Search for the cell housing the specified text and yield its (x, y) center coordinate. 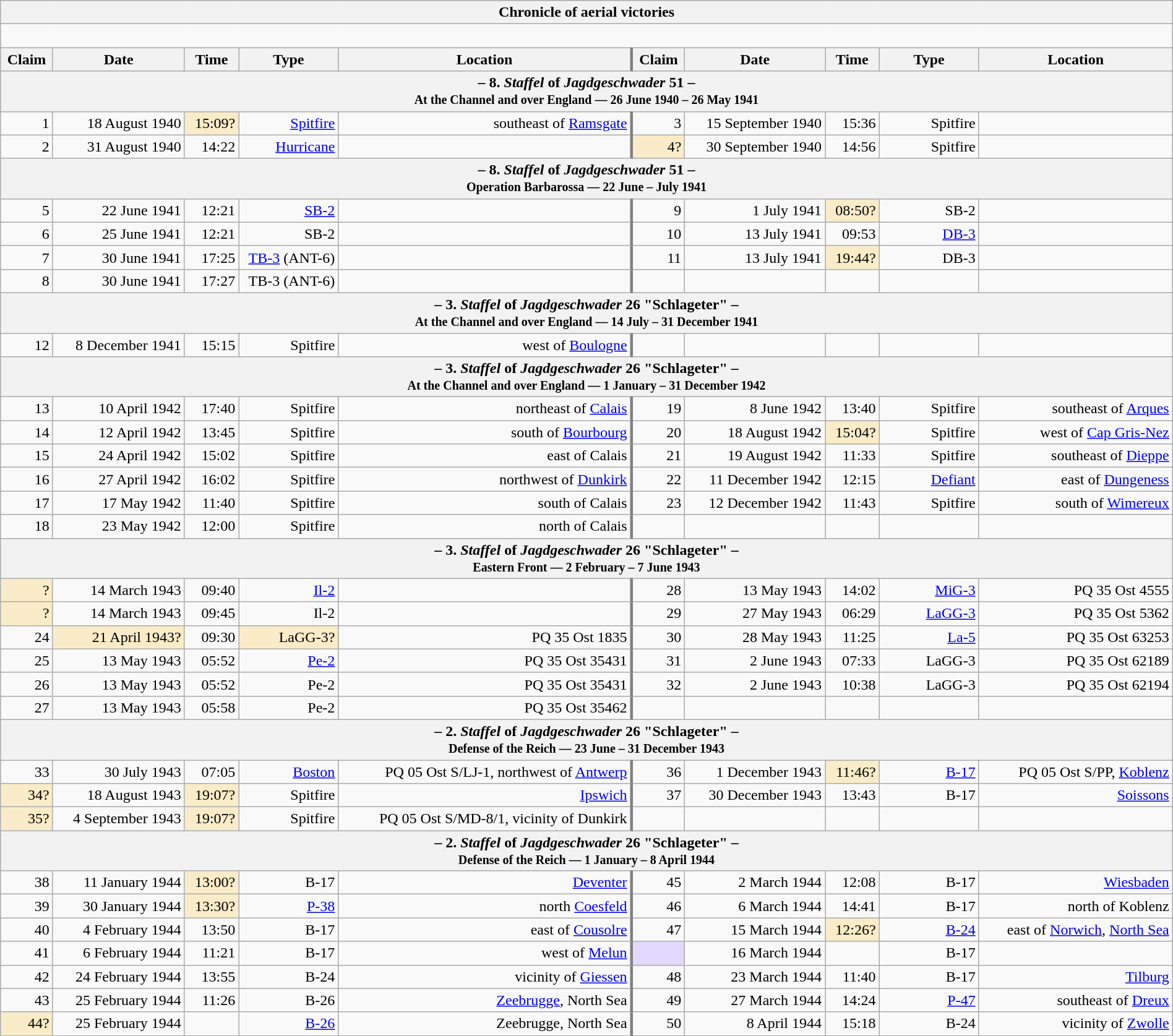
28 (658, 590)
16 (27, 479)
23 March 1944 (755, 977)
8 April 1944 (755, 1024)
4 February 1944 (119, 930)
PQ 35 Ost 62189 (1075, 661)
16 March 1944 (755, 953)
west of Boulogne (485, 345)
12 April 1942 (119, 432)
37 (658, 795)
15:02 (212, 456)
12 December 1942 (755, 503)
30 July 1943 (119, 771)
– 8. Staffel of Jagdgeschwader 51 –Operation Barbarossa — 22 June – July 1941 (586, 178)
31 August 1940 (119, 147)
Defiant (929, 479)
50 (658, 1024)
41 (27, 953)
11 January 1944 (119, 883)
southeast of Dreux (1075, 1000)
13:45 (212, 432)
southeast of Ramsgate (485, 123)
35? (27, 819)
1 December 1943 (755, 771)
13 (27, 409)
2 (27, 147)
vicinity of Giessen (485, 977)
42 (27, 977)
15 (27, 456)
Tilburg (1075, 977)
24 (27, 637)
west of Cap Gris-Nez (1075, 432)
3 (658, 123)
45 (658, 883)
29 (658, 614)
07:33 (853, 661)
LaGG-3? (288, 637)
09:53 (853, 234)
south of Wimereux (1075, 503)
27 May 1943 (755, 614)
30 December 1943 (755, 795)
PQ 35 Ost 5362 (1075, 614)
14:24 (853, 1000)
40 (27, 930)
north Coesfeld (485, 906)
18 (27, 526)
21 (658, 456)
PQ 35 Ost 63253 (1075, 637)
Deventer (485, 883)
06:29 (853, 614)
47 (658, 930)
30 January 1944 (119, 906)
27 April 1942 (119, 479)
31 (658, 661)
east of Cousolre (485, 930)
15:09? (212, 123)
southeast of Arques (1075, 409)
08:50? (853, 210)
30 September 1940 (755, 147)
17:27 (212, 281)
15:15 (212, 345)
2 March 1944 (755, 883)
19 (658, 409)
32 (658, 684)
east of Norwich, North Sea (1075, 930)
13:00? (212, 883)
west of Melun (485, 953)
11:26 (212, 1000)
15 September 1940 (755, 123)
northwest of Dunkirk (485, 479)
11:21 (212, 953)
Ipswich (485, 795)
4 September 1943 (119, 819)
Boston (288, 771)
– 8. Staffel of Jagdgeschwader 51 –At the Channel and over England — 26 June 1940 – 26 May 1941 (586, 92)
05:58 (212, 708)
24 February 1944 (119, 977)
23 (658, 503)
7 (27, 257)
14 (27, 432)
vicinity of Zwolle (1075, 1024)
– 2. Staffel of Jagdgeschwader 26 "Schlageter" –Defense of the Reich — 23 June – 31 December 1943 (586, 740)
6 (27, 234)
13:50 (212, 930)
18 August 1943 (119, 795)
south of Calais (485, 503)
MiG-3 (929, 590)
09:40 (212, 590)
14:41 (853, 906)
39 (27, 906)
north of Koblenz (1075, 906)
14:56 (853, 147)
12:15 (853, 479)
17 May 1942 (119, 503)
33 (27, 771)
PQ 35 Ost 1835 (485, 637)
13:43 (853, 795)
10 April 1942 (119, 409)
16:02 (212, 479)
27 March 1944 (755, 1000)
4? (658, 147)
Wiesbaden (1075, 883)
24 April 1942 (119, 456)
13:30? (212, 906)
25 (27, 661)
49 (658, 1000)
18 August 1940 (119, 123)
12:08 (853, 883)
07:05 (212, 771)
12:00 (212, 526)
13:40 (853, 409)
1 (27, 123)
east of Dungeness (1075, 479)
11 December 1942 (755, 479)
36 (658, 771)
15:18 (853, 1024)
15:36 (853, 123)
14:02 (853, 590)
8 December 1941 (119, 345)
P-47 (929, 1000)
22 (658, 479)
11 (658, 257)
6 March 1944 (755, 906)
23 May 1942 (119, 526)
PQ 35 Ost 62194 (1075, 684)
5 (27, 210)
– 3. Staffel of Jagdgeschwader 26 "Schlageter" –At the Channel and over England — 1 January – 31 December 1942 (586, 377)
PQ 35 Ost 4555 (1075, 590)
30 (658, 637)
19:44? (853, 257)
south of Bourbourg (485, 432)
Hurricane (288, 147)
14:22 (212, 147)
17:25 (212, 257)
11:46? (853, 771)
12:26? (853, 930)
Chronicle of aerial victories (586, 12)
19 August 1942 (755, 456)
15 March 1944 (755, 930)
13:55 (212, 977)
northeast of Calais (485, 409)
PQ 05 Ost S/LJ-1, northwest of Antwerp (485, 771)
12 (27, 345)
26 (27, 684)
P-38 (288, 906)
25 June 1941 (119, 234)
20 (658, 432)
28 May 1943 (755, 637)
9 (658, 210)
11:25 (853, 637)
43 (27, 1000)
09:45 (212, 614)
09:30 (212, 637)
– 3. Staffel of Jagdgeschwader 26 "Schlageter" –At the Channel and over England — 14 July – 31 December 1941 (586, 313)
17:40 (212, 409)
1 July 1941 (755, 210)
34? (27, 795)
– 3. Staffel of Jagdgeschwader 26 "Schlageter" –Eastern Front — 2 February – 7 June 1943 (586, 558)
27 (27, 708)
38 (27, 883)
Soissons (1075, 795)
21 April 1943? (119, 637)
6 February 1944 (119, 953)
11:33 (853, 456)
10 (658, 234)
18 August 1942 (755, 432)
46 (658, 906)
southeast of Dieppe (1075, 456)
La-5 (929, 637)
8 (27, 281)
44? (27, 1024)
17 (27, 503)
PQ 35 Ost 35462 (485, 708)
11:43 (853, 503)
48 (658, 977)
8 June 1942 (755, 409)
22 June 1941 (119, 210)
PQ 05 Ost S/PP, Koblenz (1075, 771)
– 2. Staffel of Jagdgeschwader 26 "Schlageter" –Defense of the Reich — 1 January – 8 April 1944 (586, 851)
PQ 05 Ost S/MD-8/1, vicinity of Dunkirk (485, 819)
15:04? (853, 432)
east of Calais (485, 456)
10:38 (853, 684)
north of Calais (485, 526)
